Extract the [x, y] coordinate from the center of the cell holding the provided text.  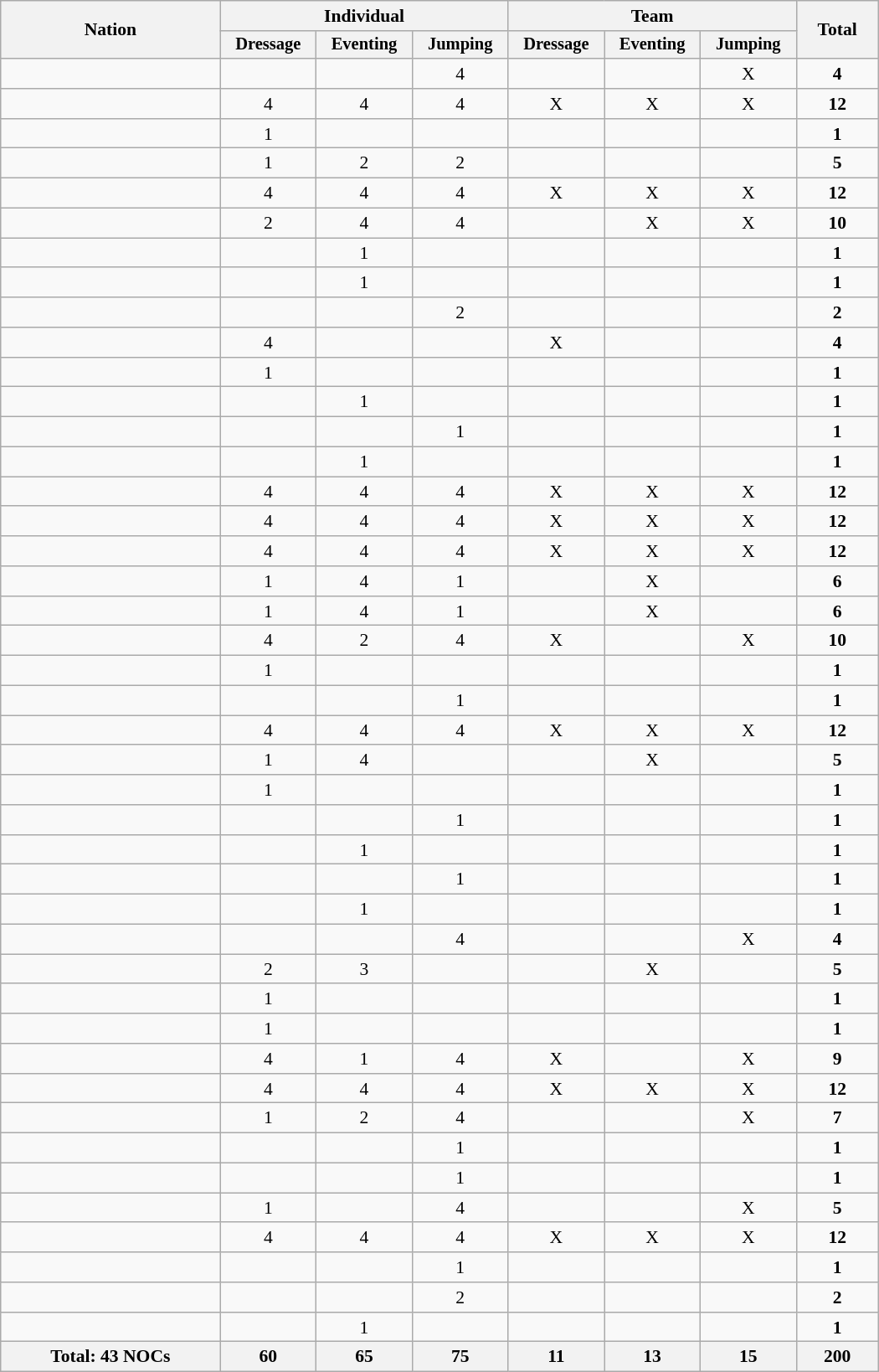
9 [837, 1059]
7 [837, 1118]
Total: 43 NOCs [111, 1357]
15 [748, 1357]
Nation [111, 30]
Team [652, 16]
65 [365, 1357]
3 [365, 969]
13 [653, 1357]
Total [837, 30]
75 [460, 1357]
200 [837, 1357]
11 [556, 1357]
60 [268, 1357]
Individual [364, 16]
